Determine the [x, y] coordinate at the center of the cell enclosing the given text.  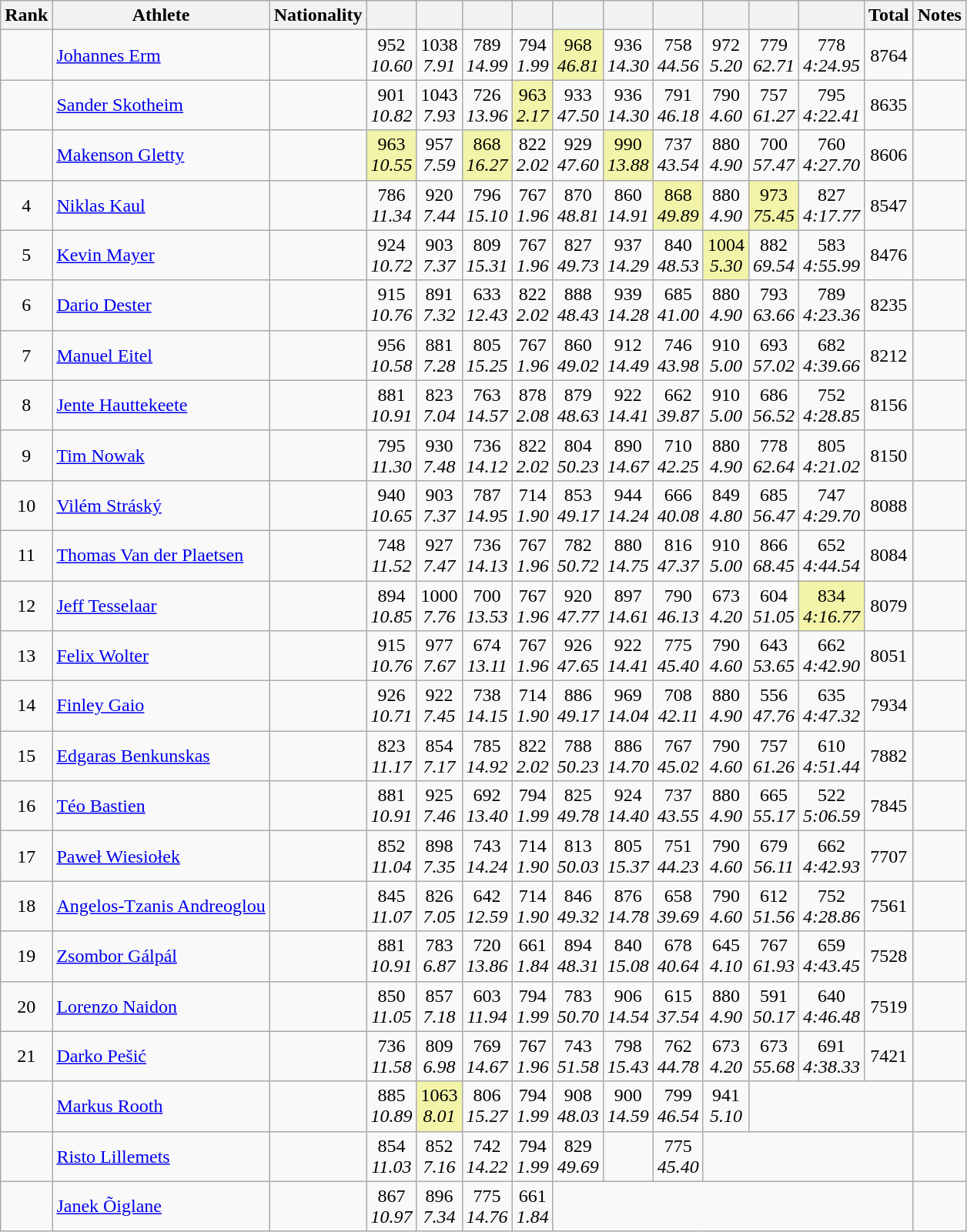
8051 [889, 656]
82749.73 [577, 255]
Niklas Kaul [161, 205]
Markus Rooth [161, 1107]
12 [26, 605]
86710.97 [391, 1207]
75761.27 [773, 105]
90014.59 [628, 1107]
7836.87 [439, 956]
5 [26, 255]
Thomas Van der Plaetsen [161, 556]
92947.60 [577, 155]
78714.95 [487, 505]
9415.10 [725, 1107]
81647.37 [678, 556]
8212 [889, 356]
89410.85 [391, 605]
70057.47 [773, 155]
79046.13 [678, 605]
80915.31 [487, 255]
10007.76 [439, 605]
Athlete [161, 15]
Lorenzo Naidon [161, 1007]
Nationality [318, 15]
8088 [889, 505]
89714.61 [628, 605]
10045.30 [725, 255]
7524:28.85 [831, 405]
18 [26, 906]
6824:39.66 [831, 356]
65839.69 [678, 906]
80515.25 [487, 356]
7934 [889, 706]
8577.18 [439, 1007]
93714.29 [628, 255]
99013.88 [628, 155]
7524:28.86 [831, 906]
9227.45 [439, 706]
7519 [889, 1007]
79146.18 [678, 105]
Total [889, 15]
8235 [889, 305]
6 [26, 305]
86849.89 [678, 205]
90614.54 [628, 1007]
67413.11 [487, 656]
88269.54 [773, 255]
7954:22.41 [831, 105]
7784:24.95 [831, 55]
93347.50 [577, 105]
60451.05 [773, 605]
75761.26 [773, 756]
89014.67 [628, 456]
70842.11 [678, 706]
84511.07 [391, 906]
7528 [889, 956]
86668.45 [773, 556]
8096.98 [439, 1056]
9 [26, 456]
4 [26, 205]
Finley Gaio [161, 706]
8267.05 [439, 906]
66555.17 [773, 806]
80615.27 [487, 1107]
86014.91 [628, 205]
8494.80 [725, 505]
8274:17.77 [831, 205]
86816.27 [487, 155]
72613.96 [487, 105]
69213.40 [487, 806]
90848.03 [577, 1107]
68556.47 [773, 505]
70013.53 [487, 605]
73743.55 [678, 806]
6914:38.33 [831, 1056]
78850.23 [577, 756]
96310.55 [391, 155]
7845 [889, 806]
97375.45 [773, 205]
9277.47 [439, 556]
8527.16 [439, 1156]
7882 [889, 756]
75844.56 [678, 55]
8 [26, 405]
6104:51.44 [831, 756]
75144.23 [678, 856]
63312.43 [487, 305]
Paweł Wiesiołek [161, 856]
86049.02 [577, 356]
9632.17 [533, 105]
81350.03 [577, 856]
Jeff Tesselaar [161, 605]
6354:47.32 [831, 706]
13 [26, 656]
Notes [939, 15]
8156 [889, 405]
10437.93 [439, 105]
76244.78 [678, 1056]
78514.92 [487, 756]
59150.17 [773, 1007]
6454.10 [725, 956]
73743.54 [678, 155]
79615.10 [487, 205]
78611.34 [391, 205]
67355.68 [773, 1056]
9725.20 [725, 55]
87614.78 [628, 906]
7894:23.36 [831, 305]
8917.32 [439, 305]
72013.86 [487, 956]
61537.54 [678, 1007]
7474:29.70 [831, 505]
Makenson Gletty [161, 155]
7561 [889, 906]
94010.65 [391, 505]
8476 [889, 255]
79946.54 [678, 1107]
10387.91 [439, 55]
67840.64 [678, 956]
88014.75 [628, 556]
6624:42.90 [831, 656]
7604:27.70 [831, 155]
Vilém Stráský [161, 505]
60311.94 [487, 1007]
21 [26, 1056]
96914.04 [628, 706]
85411.03 [391, 1156]
Dario Dester [161, 305]
Risto Lillemets [161, 1156]
9307.48 [439, 456]
91214.49 [628, 356]
7421 [889, 1056]
Edgaras Benkunskas [161, 756]
77962.71 [773, 55]
68656.52 [773, 405]
66640.08 [678, 505]
80515.37 [628, 856]
Felix Wolter [161, 656]
8967.34 [439, 1207]
76914.67 [487, 1056]
8150 [889, 456]
Jente Hauttekeete [161, 405]
Téo Bastien [161, 806]
Janek Õiglane [161, 1207]
14 [26, 706]
7707 [889, 856]
73614.13 [487, 556]
92047.77 [577, 605]
6624:42.93 [831, 856]
90110.82 [391, 105]
20 [26, 1007]
73814.15 [487, 706]
88510.89 [391, 1107]
7 [26, 356]
84048.53 [678, 255]
82549.78 [577, 806]
74214.22 [487, 1156]
80450.23 [577, 456]
8782.08 [533, 405]
Manuel Eitel [161, 356]
74643.98 [678, 356]
76745.02 [678, 756]
8054:21.02 [831, 456]
8635 [889, 105]
8547.17 [439, 756]
92610.71 [391, 706]
85011.05 [391, 1007]
78250.72 [577, 556]
8764 [889, 55]
8606 [889, 155]
8084 [889, 556]
64212.59 [487, 906]
15 [26, 756]
8237.04 [439, 405]
Kevin Mayer [161, 255]
84649.32 [577, 906]
11 [26, 556]
71042.25 [678, 456]
6404:46.48 [831, 1007]
79363.66 [773, 305]
8079 [889, 605]
79815.43 [628, 1056]
84015.08 [628, 956]
55647.76 [773, 706]
77862.64 [773, 456]
8547 [889, 205]
77514.76 [487, 1207]
69357.02 [773, 356]
5225:06.59 [831, 806]
76761.93 [773, 956]
85211.04 [391, 856]
Rank [26, 15]
73614.12 [487, 456]
74351.58 [577, 1056]
78350.70 [577, 1007]
8344:16.77 [831, 605]
94414.24 [628, 505]
Zsombor Gálpál [161, 956]
74811.52 [391, 556]
96846.81 [577, 55]
10638.01 [439, 1107]
17 [26, 856]
93914.28 [628, 305]
87048.81 [577, 205]
67956.11 [773, 856]
6524:44.54 [831, 556]
85349.17 [577, 505]
92414.40 [628, 806]
9777.67 [439, 656]
82949.69 [577, 1156]
95610.58 [391, 356]
92647.65 [577, 656]
Angelos-Tzanis Andreoglou [161, 906]
82311.17 [391, 756]
92410.72 [391, 255]
66239.87 [678, 405]
5834:55.99 [831, 255]
8817.28 [439, 356]
8987.35 [439, 856]
79511.30 [391, 456]
61251.56 [773, 906]
19 [26, 956]
89448.31 [577, 956]
88614.70 [628, 756]
78914.99 [487, 55]
9207.44 [439, 205]
64353.65 [773, 656]
6594:43.45 [831, 956]
88649.17 [577, 706]
Sander Skotheim [161, 105]
68541.00 [678, 305]
73611.58 [391, 1056]
9257.46 [439, 806]
10 [26, 505]
16 [26, 806]
Tim Nowak [161, 456]
76314.57 [487, 405]
74314.24 [487, 856]
88848.43 [577, 305]
95210.60 [391, 55]
Johannes Erm [161, 55]
Darko Pešić [161, 1056]
87948.63 [577, 405]
9577.59 [439, 155]
